Return the [X, Y] coordinate for the center point of the cell that contains the specified text.  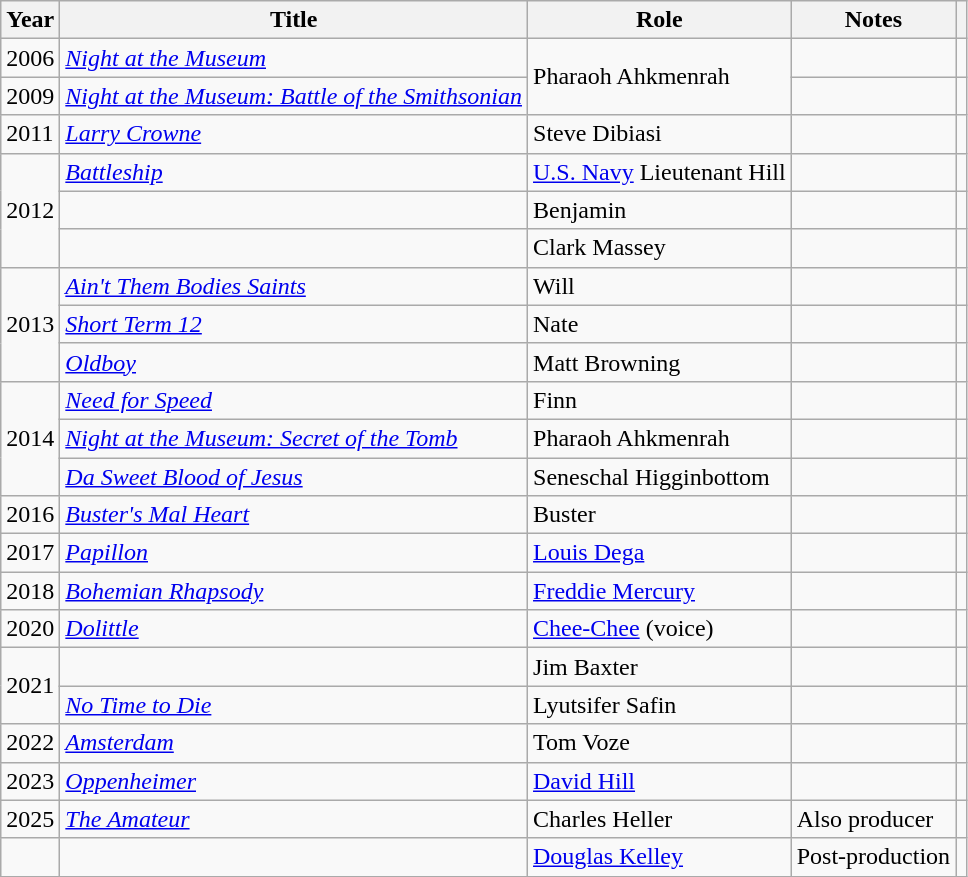
Role [660, 20]
No Time to Die [294, 705]
Notes [873, 20]
Year [30, 20]
2022 [30, 743]
2016 [30, 515]
2023 [30, 781]
Oldboy [294, 362]
U.S. Navy Lieutenant Hill [660, 172]
2021 [30, 686]
Also producer [873, 819]
Finn [660, 400]
Bohemian Rhapsody [294, 591]
Will [660, 286]
2011 [30, 134]
Battleship [294, 172]
2012 [30, 210]
2017 [30, 553]
2013 [30, 324]
Title [294, 20]
Oppenheimer [294, 781]
Freddie Mercury [660, 591]
2009 [30, 96]
Steve Dibiasi [660, 134]
David Hill [660, 781]
Louis Dega [660, 553]
2014 [30, 438]
Clark Massey [660, 248]
Need for Speed [294, 400]
Buster's Mal Heart [294, 515]
Post-production [873, 857]
Amsterdam [294, 743]
Da Sweet Blood of Jesus [294, 477]
Short Term 12 [294, 324]
Papillon [294, 553]
2025 [30, 819]
Dolittle [294, 629]
Ain't Them Bodies Saints [294, 286]
The Amateur [294, 819]
Douglas Kelley [660, 857]
Matt Browning [660, 362]
Chee-Chee (voice) [660, 629]
Night at the Museum: Secret of the Tomb [294, 438]
Larry Crowne [294, 134]
2006 [30, 58]
Nate [660, 324]
2020 [30, 629]
Jim Baxter [660, 667]
Benjamin [660, 210]
Charles Heller [660, 819]
Seneschal Higginbottom [660, 477]
2018 [30, 591]
Buster [660, 515]
Night at the Museum: Battle of the Smithsonian [294, 96]
Lyutsifer Safin [660, 705]
Night at the Museum [294, 58]
Tom Voze [660, 743]
